Locate the cell with the specified text and output its [X, Y] center coordinate. 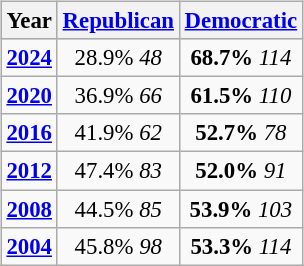
68.7% 114 [240, 58]
52.0% 91 [240, 171]
53.9% 103 [240, 209]
36.9% 66 [118, 96]
47.4% 83 [118, 171]
28.9% 48 [118, 58]
Republican [118, 21]
2008 [29, 209]
52.7% 78 [240, 133]
2016 [29, 133]
Democratic [240, 21]
61.5% 110 [240, 96]
45.8% 98 [118, 246]
2024 [29, 58]
2020 [29, 96]
53.3% 114 [240, 246]
2012 [29, 171]
41.9% 62 [118, 133]
Year [29, 21]
2004 [29, 246]
44.5% 85 [118, 209]
